Find where the given text appears and provide that cell's center as [X, Y] coordinate. 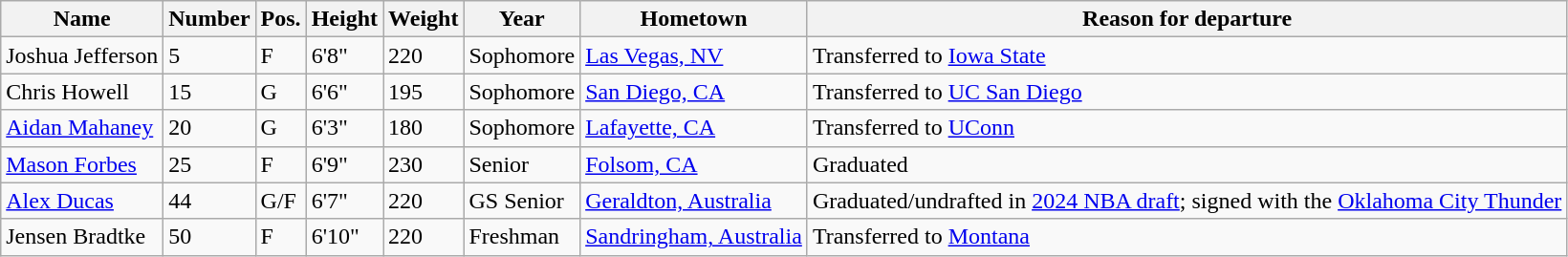
Jensen Bradtke [82, 237]
15 [209, 92]
GS Senior [522, 201]
Joshua Jefferson [82, 55]
20 [209, 128]
Transferred to Montana [1187, 237]
25 [209, 164]
Name [82, 19]
Geraldton, Australia [694, 201]
Chris Howell [82, 92]
Hometown [694, 19]
6'7" [344, 201]
195 [424, 92]
Year [522, 19]
6'3" [344, 128]
Transferred to UC San Diego [1187, 92]
Mason Forbes [82, 164]
Pos. [281, 19]
Height [344, 19]
5 [209, 55]
6'8" [344, 55]
Freshman [522, 237]
G/F [281, 201]
Lafayette, CA [694, 128]
Graduated [1187, 164]
6'6" [344, 92]
Las Vegas, NV [694, 55]
Aidan Mahaney [82, 128]
230 [424, 164]
Alex Ducas [82, 201]
44 [209, 201]
180 [424, 128]
Number [209, 19]
Transferred to UConn [1187, 128]
Folsom, CA [694, 164]
Transferred to Iowa State [1187, 55]
Senior [522, 164]
6'9" [344, 164]
Sandringham, Australia [694, 237]
Graduated/undrafted in 2024 NBA draft; signed with the Oklahoma City Thunder [1187, 201]
6'10" [344, 237]
Reason for departure [1187, 19]
50 [209, 237]
San Diego, CA [694, 92]
Weight [424, 19]
